Detect which cell encompasses the target text, then output its [x, y] center coordinate. 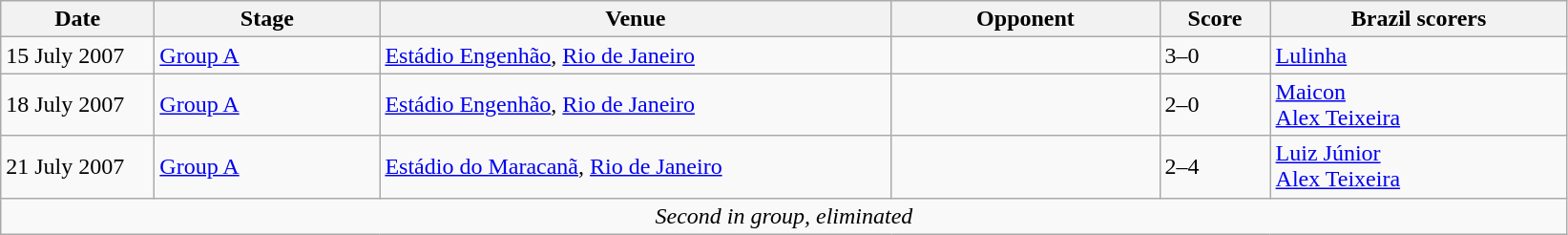
Lulinha [1418, 55]
Stage [267, 19]
3–0 [1215, 55]
Date [78, 19]
Venue [636, 19]
15 July 2007 [78, 55]
Maicon Alex Teixeira [1418, 105]
Brazil scorers [1418, 19]
2–0 [1215, 105]
Estádio do Maracanã, Rio de Janeiro [636, 166]
2–4 [1215, 166]
18 July 2007 [78, 105]
Score [1215, 19]
Second in group, eliminated [784, 216]
Opponent [1025, 19]
Luiz Júnior Alex Teixeira [1418, 166]
21 July 2007 [78, 166]
